Locate the cell with the specified text and output its (X, Y) center coordinate. 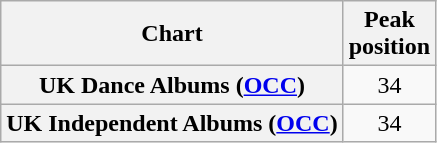
Peakposition (389, 34)
Chart (172, 34)
UK Dance Albums (OCC) (172, 85)
UK Independent Albums (OCC) (172, 123)
